Identify which cell holds the provided text, then report its [x, y] central coordinate. 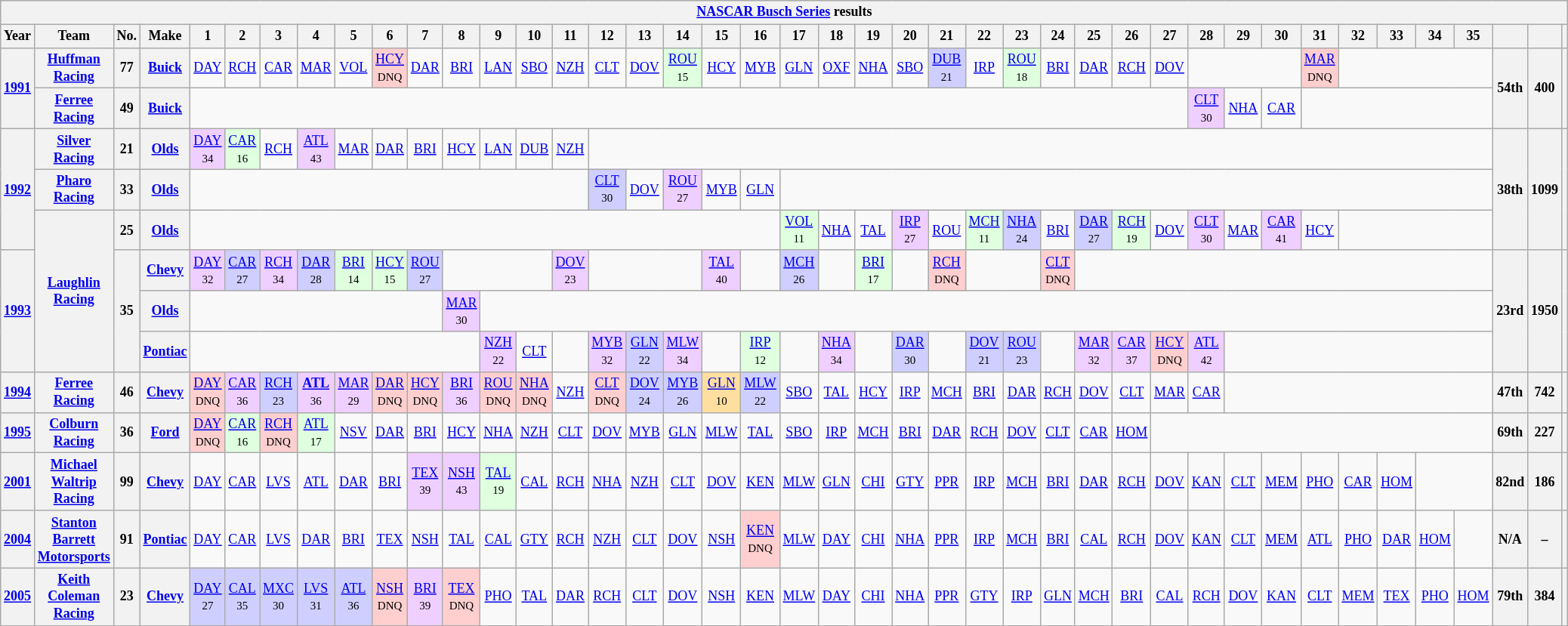
ROU [947, 230]
NASCAR Busch Series results [784, 12]
11 [570, 36]
2004 [18, 539]
2 [242, 36]
1995 [18, 433]
26 [1131, 36]
7 [424, 36]
384 [1545, 597]
17 [799, 36]
MXC30 [279, 597]
MAR29 [353, 392]
GLN22 [644, 352]
Make [165, 36]
10 [534, 36]
ATL42 [1206, 352]
227 [1545, 433]
742 [1545, 392]
Keith Coleman Racing [74, 597]
Laughlin Racing [74, 291]
Michael Waltrip Racing [74, 482]
– [1545, 539]
BRI14 [353, 270]
BRI39 [424, 597]
MLW34 [683, 352]
DAY34 [208, 149]
CAL35 [242, 597]
34 [1435, 36]
LVS31 [316, 597]
23rd [1511, 311]
79th [1511, 597]
28 [1206, 36]
1993 [18, 311]
CAR27 [242, 270]
TAL19 [498, 482]
IRP12 [760, 352]
DAR28 [316, 270]
15 [722, 36]
8 [461, 36]
MYB26 [683, 392]
99 [127, 482]
TAL40 [722, 270]
NHA34 [836, 352]
186 [1545, 482]
DAR27 [1094, 230]
14 [683, 36]
MAR30 [461, 311]
13 [644, 36]
CAR41 [1282, 230]
16 [760, 36]
NSHDNQ [390, 597]
5 [353, 36]
OXF [836, 68]
ROU18 [1022, 68]
ATL17 [316, 433]
6 [390, 36]
Pharo Racing [74, 190]
Year [18, 36]
54th [1511, 88]
1994 [18, 392]
VOL [353, 68]
12 [607, 36]
MAR32 [1094, 352]
Huffman Racing [74, 68]
RCH23 [279, 392]
N/A [1511, 539]
HCY15 [390, 270]
1950 [1545, 311]
NHADNQ [534, 392]
1991 [18, 88]
MYB32 [607, 352]
MARDNQ [1320, 68]
3 [279, 36]
9 [498, 36]
Ford [165, 433]
DOV21 [984, 352]
No. [127, 36]
MCH11 [984, 230]
DAR30 [910, 352]
18 [836, 36]
69th [1511, 433]
CAR37 [1131, 352]
2001 [18, 482]
ROU15 [683, 68]
BRI36 [461, 392]
1099 [1545, 189]
KENDNQ [760, 539]
RCH19 [1131, 230]
TEXDNQ [461, 597]
DUB21 [947, 68]
DAY27 [208, 597]
20 [910, 36]
GLN10 [722, 392]
36 [127, 433]
Team [74, 36]
RCH34 [279, 270]
NHA24 [1022, 230]
NSH43 [461, 482]
IRP27 [910, 230]
TEX39 [424, 482]
DARDNQ [390, 392]
ROUDNQ [498, 392]
DUB [534, 149]
19 [873, 36]
49 [127, 109]
Stanton Barrett Motorsports [74, 539]
82nd [1511, 482]
NSV [353, 433]
30 [1282, 36]
91 [127, 539]
Colburn Racing [74, 433]
4 [316, 36]
47th [1511, 392]
DOV24 [644, 392]
ATL43 [316, 149]
1992 [18, 189]
46 [127, 392]
DOV23 [570, 270]
VOL11 [799, 230]
MLW22 [760, 392]
31 [1320, 36]
29 [1243, 36]
MCH26 [799, 270]
NZH22 [498, 352]
ROU23 [1022, 352]
24 [1058, 36]
22 [984, 36]
Silver Racing [74, 149]
32 [1358, 36]
38th [1511, 189]
1 [208, 36]
77 [127, 68]
DAY32 [208, 270]
27 [1170, 36]
BRI17 [873, 270]
CAR36 [242, 392]
2005 [18, 597]
400 [1545, 88]
